Pinpoint the cell where the given text exists, returning its (X, Y) midpoint coordinate. 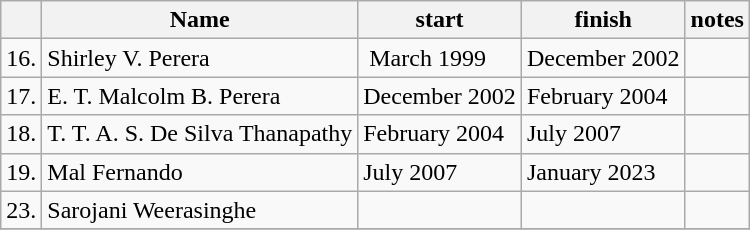
T. T. A. S. De Silva Thanapathy (200, 134)
Name (200, 20)
notes (717, 20)
18. (22, 134)
19. (22, 172)
16. (22, 58)
17. (22, 96)
March 1999 (440, 58)
Sarojani Weerasinghe (200, 210)
start (440, 20)
23. (22, 210)
Mal Fernando (200, 172)
Shirley V. Perera (200, 58)
January 2023 (603, 172)
finish (603, 20)
E. T. Malcolm B. Perera (200, 96)
